Scan for the cell matching the given text and deliver its (X, Y) coordinate at center. 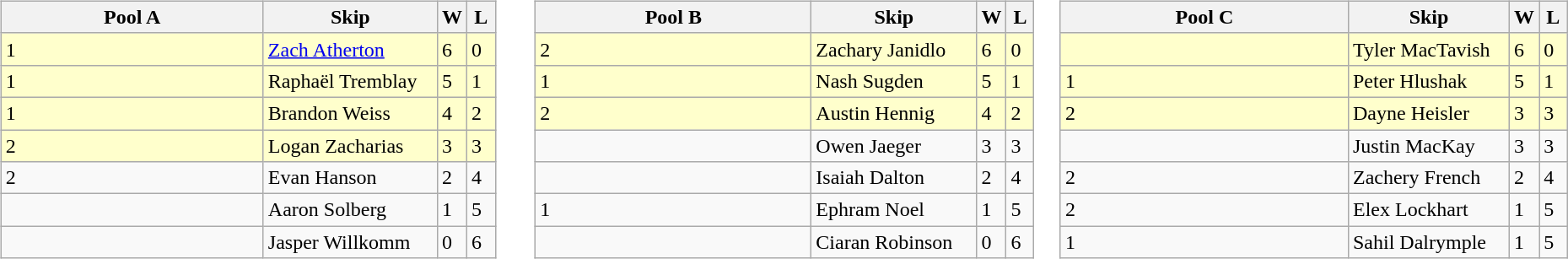
Sahil Dalrymple (1429, 242)
Dayne Heisler (1429, 113)
Isaiah Dalton (894, 178)
Evan Hanson (350, 178)
Pool C (1204, 17)
Zachery French (1429, 178)
Peter Hlushak (1429, 81)
Justin MacKay (1429, 146)
Raphaël Tremblay (350, 81)
Zach Atherton (350, 49)
Pool A (132, 17)
Brandon Weiss (350, 113)
Ciaran Robinson (894, 242)
Pool B (673, 17)
Austin Hennig (894, 113)
Elex Lockhart (1429, 210)
Tyler MacTavish (1429, 49)
Owen Jaeger (894, 146)
Aaron Solberg (350, 210)
Nash Sugden (894, 81)
Jasper Willkomm (350, 242)
Logan Zacharias (350, 146)
Ephram Noel (894, 210)
Zachary Janidlo (894, 49)
